Determine the (x, y) coordinate at the center of the cell enclosing the given text.  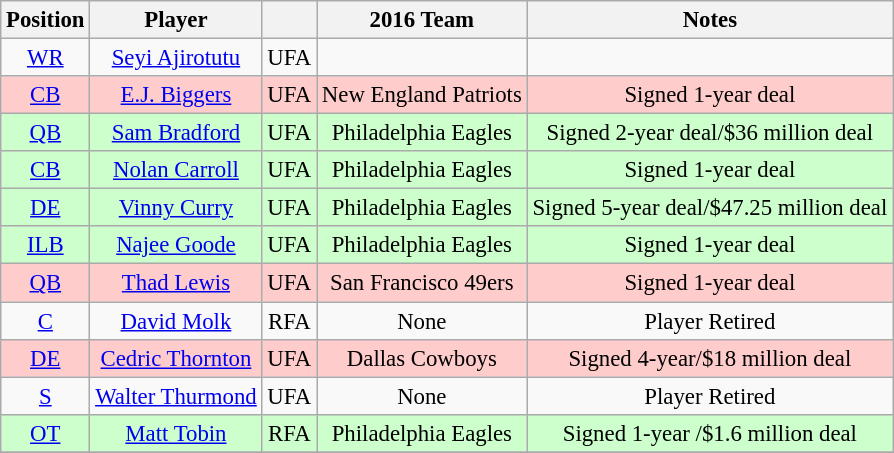
Thad Lewis (176, 283)
C (46, 321)
Position (46, 20)
Nolan Carroll (176, 170)
WR (46, 58)
S (46, 396)
Vinny Curry (176, 208)
ILB (46, 245)
Matt Tobin (176, 433)
Signed 1-year /$1.6 million deal (710, 433)
Player (176, 20)
David Molk (176, 321)
Walter Thurmond (176, 396)
2016 Team (422, 20)
Seyi Ajirotutu (176, 58)
Cedric Thornton (176, 358)
Dallas Cowboys (422, 358)
New England Patriots (422, 95)
Notes (710, 20)
OT (46, 433)
Signed 5-year deal/$47.25 million deal (710, 208)
Najee Goode (176, 245)
Sam Bradford (176, 133)
Signed 4-year/$18 million deal (710, 358)
Signed 2-year deal/$36 million deal (710, 133)
San Francisco 49ers (422, 283)
E.J. Biggers (176, 95)
